Scan for the cell matching the given text and deliver its [X, Y] coordinate at center. 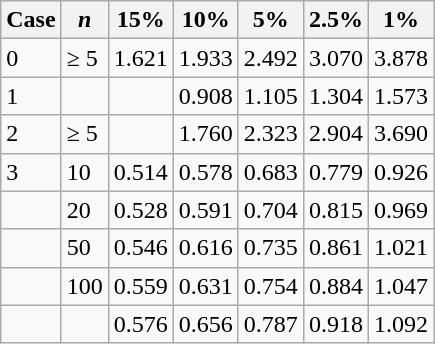
0.969 [400, 210]
0.546 [140, 248]
15% [140, 20]
0.578 [206, 172]
0.779 [336, 172]
2.492 [270, 58]
0.704 [270, 210]
1.092 [400, 324]
3 [31, 172]
20 [84, 210]
2.323 [270, 134]
3.690 [400, 134]
0.754 [270, 286]
0.926 [400, 172]
10% [206, 20]
0.591 [206, 210]
0.514 [140, 172]
1.933 [206, 58]
10 [84, 172]
Case [31, 20]
0.908 [206, 96]
0.683 [270, 172]
0.787 [270, 324]
1.304 [336, 96]
0.631 [206, 286]
100 [84, 286]
0.815 [336, 210]
0.616 [206, 248]
0 [31, 58]
1.021 [400, 248]
0.861 [336, 248]
1.047 [400, 286]
0.559 [140, 286]
1.760 [206, 134]
0.528 [140, 210]
2.5% [336, 20]
1.621 [140, 58]
0.656 [206, 324]
50 [84, 248]
1 [31, 96]
2.904 [336, 134]
2 [31, 134]
1.105 [270, 96]
0.735 [270, 248]
3.070 [336, 58]
1% [400, 20]
0.576 [140, 324]
0.918 [336, 324]
5% [270, 20]
3.878 [400, 58]
n [84, 20]
0.884 [336, 286]
1.573 [400, 96]
